Output the [X, Y] coordinate of the center of the cell containing the given text.  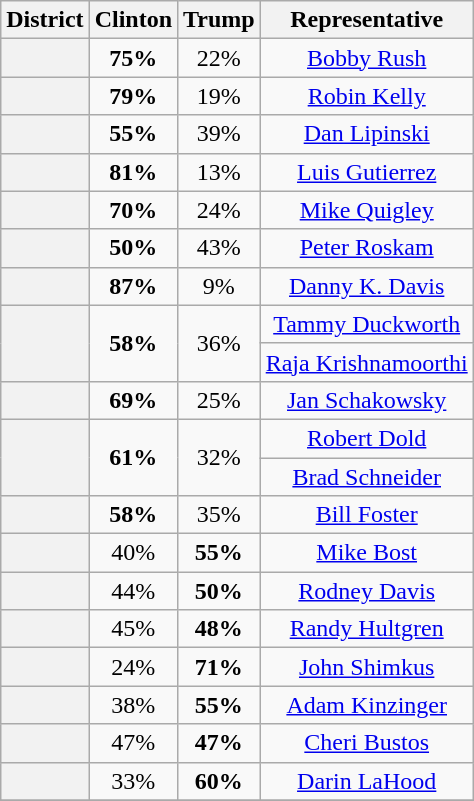
Randy Hultgren [366, 629]
9% [220, 286]
79% [133, 96]
Mike Bost [366, 553]
25% [220, 400]
Dan Lipinski [366, 134]
45% [133, 629]
Robert Dold [366, 438]
Luis Gutierrez [366, 172]
Brad Schneider [366, 477]
Rodney Davis [366, 591]
75% [133, 58]
38% [133, 705]
Trump [220, 20]
40% [133, 553]
71% [220, 667]
69% [133, 400]
60% [220, 781]
43% [220, 248]
Peter Roskam [366, 248]
Tammy Duckworth [366, 324]
35% [220, 515]
Mike Quigley [366, 210]
70% [133, 210]
Raja Krishnamoorthi [366, 362]
Bill Foster [366, 515]
33% [133, 781]
Cheri Bustos [366, 743]
District [45, 20]
36% [220, 343]
Robin Kelly [366, 96]
Clinton [133, 20]
22% [220, 58]
32% [220, 457]
John Shimkus [366, 667]
13% [220, 172]
81% [133, 172]
Danny K. Davis [366, 286]
Adam Kinzinger [366, 705]
87% [133, 286]
19% [220, 96]
61% [133, 457]
48% [220, 629]
Darin LaHood [366, 781]
Bobby Rush [366, 58]
Representative [366, 20]
44% [133, 591]
Jan Schakowsky [366, 400]
39% [220, 134]
